Return (x, y) of the center of cell containing provided text 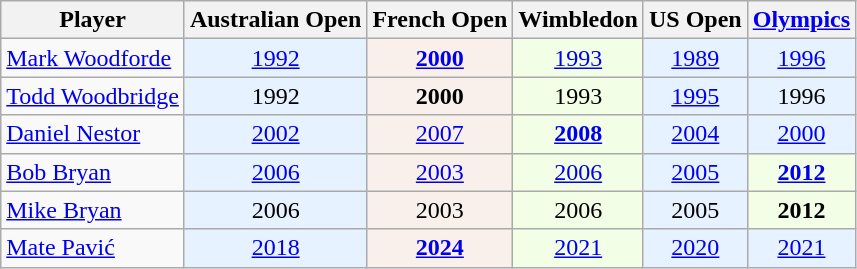
Daniel Nestor (93, 134)
Player (93, 20)
US Open (695, 20)
2007 (440, 134)
Wimbledon (578, 20)
2008 (578, 134)
1995 (695, 96)
2004 (695, 134)
2002 (275, 134)
2020 (695, 248)
1989 (695, 58)
French Open (440, 20)
Bob Bryan (93, 172)
2024 (440, 248)
Todd Woodbridge (93, 96)
2018 (275, 248)
Australian Open (275, 20)
Mate Pavić (93, 248)
Mark Woodforde (93, 58)
Olympics (801, 20)
Mike Bryan (93, 210)
